Scan for the cell matching the given text and deliver its [x, y] coordinate at center. 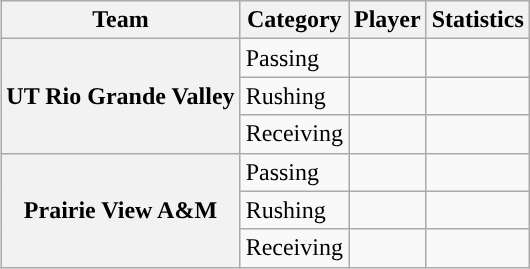
Category [294, 20]
Statistics [478, 20]
Team [120, 20]
UT Rio Grande Valley [120, 96]
Player [387, 20]
Prairie View A&M [120, 210]
